Scan for the cell matching the given text and deliver its (x, y) coordinate at center. 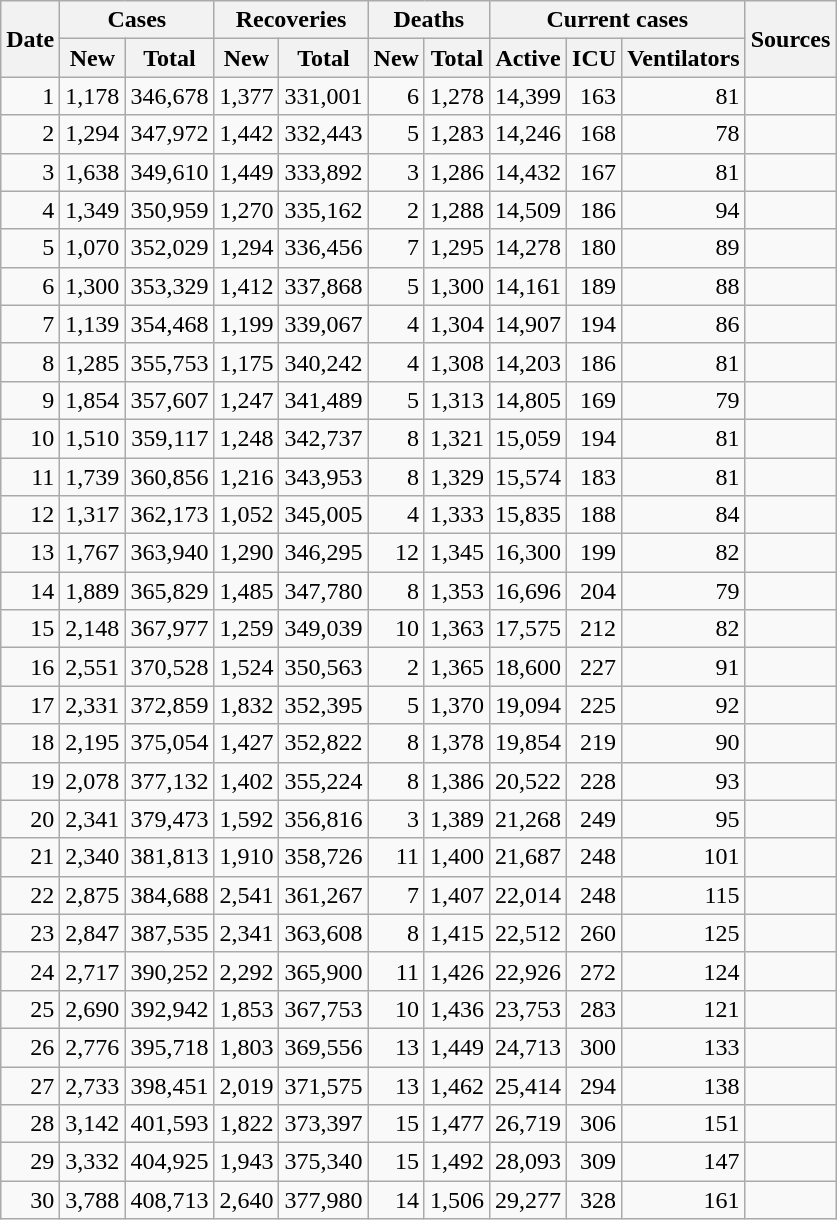
147 (684, 1162)
22,926 (528, 971)
133 (684, 1047)
1,304 (456, 324)
3,142 (92, 1124)
1,283 (456, 134)
1,286 (456, 172)
358,726 (324, 857)
86 (684, 324)
369,556 (324, 1047)
3,332 (92, 1162)
1,415 (456, 933)
227 (594, 667)
371,575 (324, 1085)
272 (594, 971)
1,378 (456, 743)
1,462 (456, 1085)
370,528 (170, 667)
228 (594, 781)
1,216 (246, 477)
25,414 (528, 1085)
125 (684, 933)
1,389 (456, 819)
347,780 (324, 591)
2,078 (92, 781)
375,054 (170, 743)
1,290 (246, 553)
84 (684, 515)
1,270 (246, 210)
1,592 (246, 819)
22 (30, 895)
14,246 (528, 134)
Cases (137, 20)
14,399 (528, 96)
341,489 (324, 400)
1,052 (246, 515)
1,822 (246, 1124)
90 (684, 743)
Ventilators (684, 58)
21,268 (528, 819)
1,363 (456, 629)
14,907 (528, 324)
339,067 (324, 324)
2,148 (92, 629)
1,139 (92, 324)
1 (30, 96)
169 (594, 400)
2,875 (92, 895)
1,288 (456, 210)
1,370 (456, 705)
1,506 (456, 1200)
1,853 (246, 1009)
328 (594, 1200)
1,070 (92, 248)
1,426 (456, 971)
26 (30, 1047)
95 (684, 819)
92 (684, 705)
2,019 (246, 1085)
365,900 (324, 971)
1,345 (456, 553)
367,977 (170, 629)
30 (30, 1200)
1,854 (92, 400)
1,832 (246, 705)
335,162 (324, 210)
29,277 (528, 1200)
1,333 (456, 515)
408,713 (170, 1200)
346,678 (170, 96)
332,443 (324, 134)
14,509 (528, 210)
2,690 (92, 1009)
1,386 (456, 781)
352,395 (324, 705)
375,340 (324, 1162)
384,688 (170, 895)
23 (30, 933)
367,753 (324, 1009)
188 (594, 515)
15,835 (528, 515)
1,175 (246, 362)
340,242 (324, 362)
3,788 (92, 1200)
395,718 (170, 1047)
14,432 (528, 172)
124 (684, 971)
93 (684, 781)
349,039 (324, 629)
14,203 (528, 362)
27 (30, 1085)
19,854 (528, 743)
1,199 (246, 324)
333,892 (324, 172)
24,713 (528, 1047)
249 (594, 819)
354,468 (170, 324)
28 (30, 1124)
16,696 (528, 591)
355,224 (324, 781)
180 (594, 248)
404,925 (170, 1162)
1,767 (92, 553)
189 (594, 286)
342,737 (324, 438)
2,847 (92, 933)
1,477 (456, 1124)
379,473 (170, 819)
138 (684, 1085)
390,252 (170, 971)
357,607 (170, 400)
347,972 (170, 134)
1,308 (456, 362)
1,313 (456, 400)
1,524 (246, 667)
1,427 (246, 743)
350,959 (170, 210)
1,285 (92, 362)
151 (684, 1124)
17,575 (528, 629)
360,856 (170, 477)
16 (30, 667)
163 (594, 96)
167 (594, 172)
363,940 (170, 553)
1,638 (92, 172)
2,195 (92, 743)
372,859 (170, 705)
1,407 (456, 895)
1,402 (246, 781)
2,733 (92, 1085)
2,541 (246, 895)
204 (594, 591)
1,436 (456, 1009)
1,739 (92, 477)
377,132 (170, 781)
2,551 (92, 667)
18 (30, 743)
1,400 (456, 857)
283 (594, 1009)
1,365 (456, 667)
28,093 (528, 1162)
309 (594, 1162)
25 (30, 1009)
2,776 (92, 1047)
359,117 (170, 438)
336,456 (324, 248)
392,942 (170, 1009)
14,278 (528, 248)
15,059 (528, 438)
101 (684, 857)
1,889 (92, 591)
1,247 (246, 400)
306 (594, 1124)
343,953 (324, 477)
345,005 (324, 515)
2,717 (92, 971)
401,593 (170, 1124)
1,510 (92, 438)
225 (594, 705)
9 (30, 400)
29 (30, 1162)
2,292 (246, 971)
115 (684, 895)
14,805 (528, 400)
1,278 (456, 96)
1,412 (246, 286)
1,321 (456, 438)
26,719 (528, 1124)
24 (30, 971)
1,943 (246, 1162)
365,829 (170, 591)
22,512 (528, 933)
2,640 (246, 1200)
161 (684, 1200)
ICU (594, 58)
381,813 (170, 857)
Sources (790, 39)
1,910 (246, 857)
300 (594, 1047)
22,014 (528, 895)
1,442 (246, 134)
1,377 (246, 96)
88 (684, 286)
387,535 (170, 933)
331,001 (324, 96)
Deaths (428, 20)
16,300 (528, 553)
1,349 (92, 210)
355,753 (170, 362)
Active (528, 58)
219 (594, 743)
14,161 (528, 286)
168 (594, 134)
15,574 (528, 477)
21,687 (528, 857)
94 (684, 210)
1,317 (92, 515)
1,259 (246, 629)
183 (594, 477)
352,029 (170, 248)
373,397 (324, 1124)
19,094 (528, 705)
1,492 (456, 1162)
350,563 (324, 667)
349,610 (170, 172)
362,173 (170, 515)
23,753 (528, 1009)
Date (30, 39)
1,803 (246, 1047)
89 (684, 248)
1,329 (456, 477)
21 (30, 857)
78 (684, 134)
1,178 (92, 96)
1,485 (246, 591)
353,329 (170, 286)
260 (594, 933)
91 (684, 667)
1,295 (456, 248)
18,600 (528, 667)
2,331 (92, 705)
294 (594, 1085)
121 (684, 1009)
199 (594, 553)
212 (594, 629)
20,522 (528, 781)
361,267 (324, 895)
1,353 (456, 591)
Current cases (617, 20)
20 (30, 819)
398,451 (170, 1085)
352,822 (324, 743)
19 (30, 781)
17 (30, 705)
363,608 (324, 933)
346,295 (324, 553)
2,340 (92, 857)
337,868 (324, 286)
Recoveries (291, 20)
1,248 (246, 438)
356,816 (324, 819)
377,980 (324, 1200)
